Locate the cell with the specified text and output its (X, Y) center coordinate. 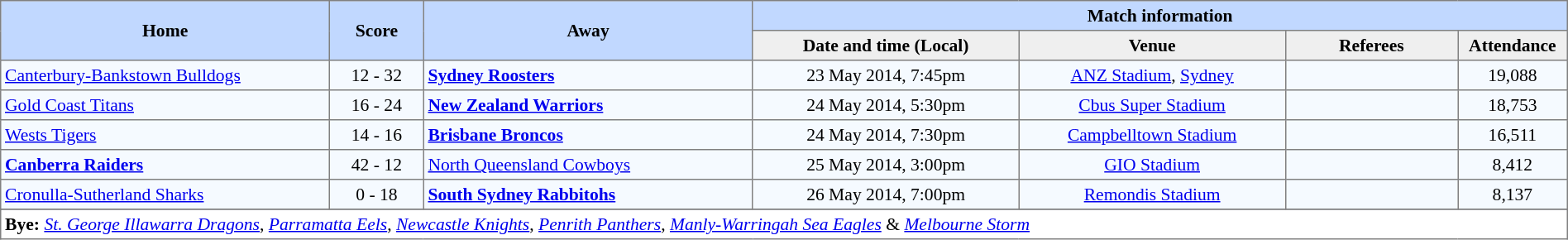
26 May 2014, 7:00pm (886, 194)
Bye: St. George Illawarra Dragons, Parramatta Eels, Newcastle Knights, Penrith Panthers, Manly-Warringah Sea Eagles & Melbourne Storm (784, 224)
New Zealand Warriors (588, 105)
19,088 (1513, 75)
Gold Coast Titans (165, 105)
Attendance (1513, 46)
12 - 32 (377, 75)
Away (588, 31)
42 - 12 (377, 165)
Home (165, 31)
18,753 (1513, 105)
Date and time (Local) (886, 46)
Remondis Stadium (1152, 194)
Brisbane Broncos (588, 135)
8,412 (1513, 165)
North Queensland Cowboys (588, 165)
24 May 2014, 5:30pm (886, 105)
ANZ Stadium, Sydney (1152, 75)
Referees (1371, 46)
GIO Stadium (1152, 165)
Cbus Super Stadium (1152, 105)
Canterbury-Bankstown Bulldogs (165, 75)
Venue (1152, 46)
Match information (1159, 16)
Canberra Raiders (165, 165)
Wests Tigers (165, 135)
16 - 24 (377, 105)
0 - 18 (377, 194)
23 May 2014, 7:45pm (886, 75)
24 May 2014, 7:30pm (886, 135)
Score (377, 31)
Campbelltown Stadium (1152, 135)
14 - 16 (377, 135)
25 May 2014, 3:00pm (886, 165)
Sydney Roosters (588, 75)
Cronulla-Sutherland Sharks (165, 194)
8,137 (1513, 194)
16,511 (1513, 135)
South Sydney Rabbitohs (588, 194)
